Capture the cell that displays the provided text and extract its [X, Y] central coordinate. 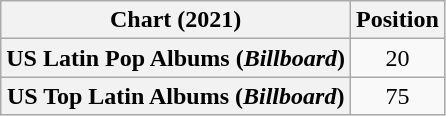
Position [398, 20]
20 [398, 58]
75 [398, 96]
US Top Latin Albums (Billboard) [176, 96]
US Latin Pop Albums (Billboard) [176, 58]
Chart (2021) [176, 20]
